Find where the given text appears and provide that cell's center as (X, Y) coordinate. 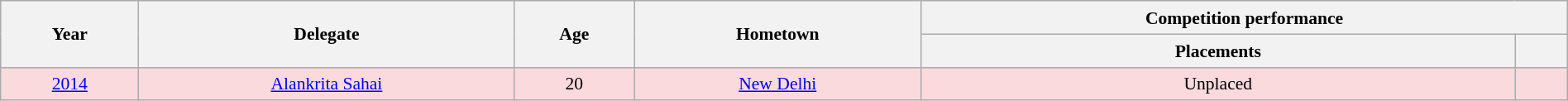
2014 (69, 84)
New Delhi (777, 84)
Age (574, 34)
Competition performance (1244, 17)
Alankrita Sahai (327, 84)
Unplaced (1218, 84)
20 (574, 84)
Placements (1218, 50)
Delegate (327, 34)
Hometown (777, 34)
Year (69, 34)
